Extract the [x, y] coordinate from the center of the cell holding the provided text.  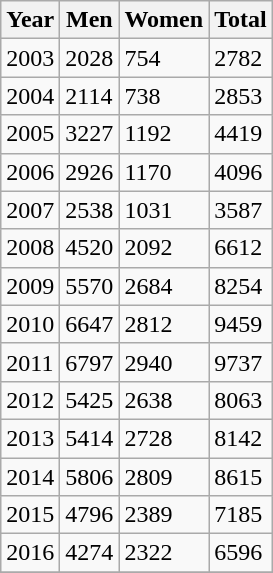
2538 [90, 210]
9459 [241, 324]
8254 [241, 286]
2684 [164, 286]
2638 [164, 400]
2012 [30, 400]
2853 [241, 96]
2322 [164, 553]
5414 [90, 438]
3587 [241, 210]
5425 [90, 400]
Men [90, 20]
2010 [30, 324]
9737 [241, 362]
2009 [30, 286]
5806 [90, 477]
6612 [241, 248]
Total [241, 20]
4796 [90, 515]
2003 [30, 58]
4274 [90, 553]
3227 [90, 134]
754 [164, 58]
6797 [90, 362]
2926 [90, 172]
2028 [90, 58]
4520 [90, 248]
8615 [241, 477]
2782 [241, 58]
2389 [164, 515]
1170 [164, 172]
2014 [30, 477]
5570 [90, 286]
2015 [30, 515]
Women [164, 20]
4096 [241, 172]
738 [164, 96]
7185 [241, 515]
8063 [241, 400]
6596 [241, 553]
2940 [164, 362]
6647 [90, 324]
4419 [241, 134]
Year [30, 20]
2005 [30, 134]
2007 [30, 210]
2004 [30, 96]
2809 [164, 477]
2013 [30, 438]
2114 [90, 96]
2016 [30, 553]
2728 [164, 438]
2011 [30, 362]
2812 [164, 324]
2008 [30, 248]
1192 [164, 134]
2092 [164, 248]
2006 [30, 172]
8142 [241, 438]
1031 [164, 210]
